Determine the [X, Y] coordinate at the center of the cell enclosing the given text.  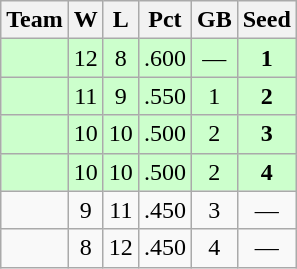
L [120, 20]
GB [214, 20]
Pct [164, 20]
W [86, 20]
Team [35, 20]
Seed [266, 20]
.600 [164, 58]
.550 [164, 96]
